From the cell containing the given text, extract its center point as [x, y] coordinate. 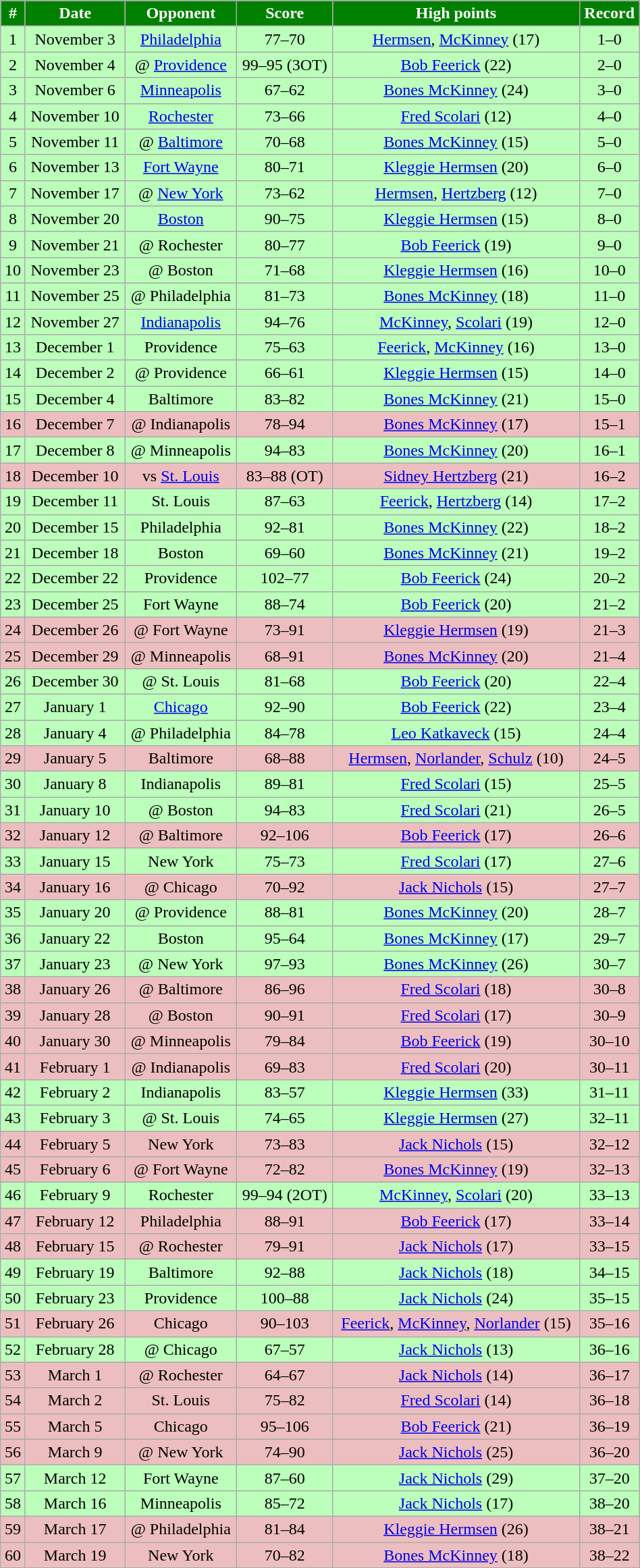
Bones McKinney (24) [456, 90]
December 7 [75, 425]
Bob Feerick (24) [456, 578]
January 4 [75, 732]
21–4 [609, 655]
70–68 [285, 142]
80–77 [285, 244]
January 28 [75, 1015]
33 [13, 861]
Fred Scolari (18) [456, 990]
73–83 [285, 1144]
36–19 [609, 1426]
February 12 [75, 1221]
28 [13, 732]
15–0 [609, 399]
29 [13, 759]
High points [456, 13]
68–91 [285, 655]
December 4 [75, 399]
32–11 [609, 1118]
Kleggie Hermsen (16) [456, 270]
November 11 [75, 142]
February 2 [75, 1092]
19 [13, 502]
November 6 [75, 90]
Kleggie Hermsen (19) [456, 630]
53 [13, 1375]
February 5 [75, 1144]
10–0 [609, 270]
February 28 [75, 1349]
Jack Nichols (25) [456, 1452]
50 [13, 1298]
85–72 [285, 1503]
Jack Nichols (24) [456, 1298]
54 [13, 1401]
8 [13, 219]
December 2 [75, 373]
38 [13, 990]
60 [13, 1555]
21–2 [609, 604]
Record [609, 13]
32–13 [609, 1170]
4 [13, 116]
Feerick, Hertzberg (14) [456, 502]
30–7 [609, 964]
37 [13, 964]
33–15 [609, 1247]
29–7 [609, 938]
14–0 [609, 373]
January 5 [75, 759]
December 8 [75, 450]
89–81 [285, 784]
44 [13, 1144]
7 [13, 193]
31 [13, 810]
27–7 [609, 887]
Leo Katkaveck (15) [456, 732]
Fred Scolari (15) [456, 784]
January 26 [75, 990]
79–91 [285, 1247]
74–65 [285, 1118]
57 [13, 1478]
November 10 [75, 116]
Jack Nichols (29) [456, 1478]
24–5 [609, 759]
32 [13, 836]
January 22 [75, 938]
66–61 [285, 373]
February 1 [75, 1066]
72–82 [285, 1170]
December 30 [75, 681]
December 10 [75, 476]
Bones McKinney (22) [456, 527]
November 23 [75, 270]
17 [13, 450]
34 [13, 887]
January 10 [75, 810]
November 17 [75, 193]
73–66 [285, 116]
Kleggie Hermsen (26) [456, 1529]
November 27 [75, 322]
2–0 [609, 65]
86–96 [285, 990]
February 23 [75, 1298]
77–70 [285, 39]
26 [13, 681]
January 15 [75, 861]
December 22 [75, 578]
70–82 [285, 1555]
43 [13, 1118]
39 [13, 1015]
87–63 [285, 502]
Jack Nichols (18) [456, 1272]
71–68 [285, 270]
15–1 [609, 425]
92–106 [285, 836]
12 [13, 322]
Feerick, McKinney (16) [456, 348]
McKinney, Scolari (20) [456, 1195]
March 17 [75, 1529]
Kleggie Hermsen (33) [456, 1092]
75–82 [285, 1401]
90–103 [285, 1324]
21–3 [609, 630]
Date [75, 13]
November 21 [75, 244]
35–15 [609, 1298]
Score [285, 13]
November 4 [75, 65]
25 [13, 655]
18–2 [609, 527]
33–13 [609, 1195]
December 1 [75, 348]
67–57 [285, 1349]
3–0 [609, 90]
36–17 [609, 1375]
88–74 [285, 604]
73–62 [285, 193]
55 [13, 1426]
41 [13, 1066]
25–5 [609, 784]
36–20 [609, 1452]
24 [13, 630]
27–6 [609, 861]
81–68 [285, 681]
40 [13, 1041]
90–75 [285, 219]
16 [13, 425]
13 [13, 348]
69–60 [285, 553]
92–90 [285, 707]
32–12 [609, 1144]
Hermsen, Norlander, Schulz (10) [456, 759]
18 [13, 476]
Jack Nichols (14) [456, 1375]
59 [13, 1529]
79–84 [285, 1041]
56 [13, 1452]
6 [13, 167]
95–64 [285, 938]
30–10 [609, 1041]
McKinney, Scolari (19) [456, 322]
12–0 [609, 322]
64–67 [285, 1375]
Bones McKinney (26) [456, 964]
Fred Scolari (12) [456, 116]
1 [13, 39]
37–20 [609, 1478]
92–88 [285, 1272]
58 [13, 1503]
88–81 [285, 913]
Feerick, McKinney, Norlander (15) [456, 1324]
81–84 [285, 1529]
80–71 [285, 167]
27 [13, 707]
36–16 [609, 1349]
January 20 [75, 913]
42 [13, 1092]
11–0 [609, 296]
88–91 [285, 1221]
January 12 [75, 836]
34–15 [609, 1272]
1–0 [609, 39]
70–92 [285, 887]
March 5 [75, 1426]
Hermsen, Hertzberg (12) [456, 193]
45 [13, 1170]
52 [13, 1349]
February 3 [75, 1118]
February 19 [75, 1272]
94–76 [285, 322]
26–5 [609, 810]
December 15 [75, 527]
83–82 [285, 399]
92–81 [285, 527]
30–8 [609, 990]
67–62 [285, 90]
January 16 [75, 887]
22–4 [609, 681]
14 [13, 373]
20 [13, 527]
81–73 [285, 296]
30–11 [609, 1066]
March 12 [75, 1478]
36–18 [609, 1401]
November 3 [75, 39]
Sidney Hertzberg (21) [456, 476]
9 [13, 244]
38–22 [609, 1555]
30 [13, 784]
73–91 [285, 630]
78–94 [285, 425]
99–95 (3OT) [285, 65]
November 13 [75, 167]
January 8 [75, 784]
21 [13, 553]
51 [13, 1324]
Kleggie Hermsen (27) [456, 1118]
69–83 [285, 1066]
December 26 [75, 630]
November 20 [75, 219]
35 [13, 913]
20–2 [609, 578]
75–63 [285, 348]
4–0 [609, 116]
90–91 [285, 1015]
March 16 [75, 1503]
vs St. Louis [181, 476]
84–78 [285, 732]
January 1 [75, 707]
19–2 [609, 553]
16–2 [609, 476]
# [13, 13]
46 [13, 1195]
February 6 [75, 1170]
Fred Scolari (21) [456, 810]
December 11 [75, 502]
35–16 [609, 1324]
February 26 [75, 1324]
5 [13, 142]
February 9 [75, 1195]
87–60 [285, 1478]
36 [13, 938]
Hermsen, McKinney (17) [456, 39]
January 30 [75, 1041]
68–88 [285, 759]
January 23 [75, 964]
33–14 [609, 1221]
March 19 [75, 1555]
December 29 [75, 655]
6–0 [609, 167]
November 25 [75, 296]
97–93 [285, 964]
10 [13, 270]
28–7 [609, 913]
Jack Nichols (13) [456, 1349]
Bob Feerick (21) [456, 1426]
March 1 [75, 1375]
Opponent [181, 13]
Bones McKinney (15) [456, 142]
75–73 [285, 861]
15 [13, 399]
7–0 [609, 193]
2 [13, 65]
March 2 [75, 1401]
31–11 [609, 1092]
13–0 [609, 348]
8–0 [609, 219]
Fred Scolari (20) [456, 1066]
16–1 [609, 450]
30–9 [609, 1015]
December 25 [75, 604]
102–77 [285, 578]
48 [13, 1247]
Fred Scolari (14) [456, 1401]
December 18 [75, 553]
47 [13, 1221]
38–21 [609, 1529]
26–6 [609, 836]
24–4 [609, 732]
February 15 [75, 1247]
Kleggie Hermsen (20) [456, 167]
83–57 [285, 1092]
38–20 [609, 1503]
17–2 [609, 502]
23 [13, 604]
3 [13, 90]
22 [13, 578]
83–88 (OT) [285, 476]
5–0 [609, 142]
100–88 [285, 1298]
March 9 [75, 1452]
95–106 [285, 1426]
74–90 [285, 1452]
Bones McKinney (19) [456, 1170]
9–0 [609, 244]
49 [13, 1272]
23–4 [609, 707]
99–94 (2OT) [285, 1195]
11 [13, 296]
